Locate the cell with the specified text and output its (x, y) center coordinate. 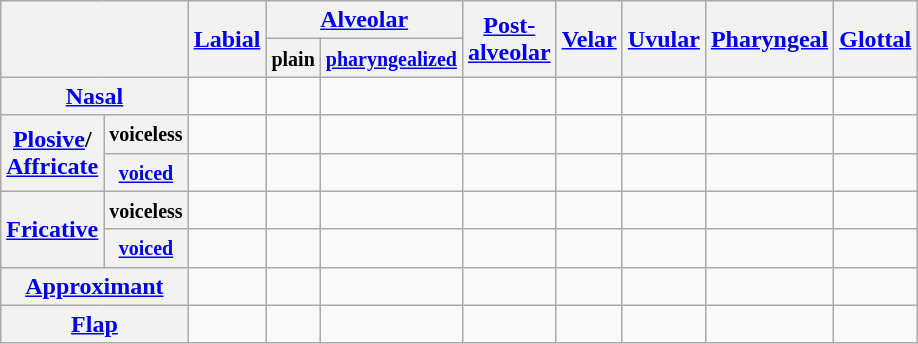
Glottal (876, 39)
Alveolar (364, 20)
Plosive/Affricate (52, 153)
Flap (94, 324)
Pharyngeal (769, 39)
Approximant (94, 286)
Velar (589, 39)
pharyngealized (391, 58)
Fricative (52, 229)
plain (293, 58)
Labial (227, 39)
Uvular (664, 39)
Post-alveolar (509, 39)
Nasal (94, 96)
